Provide the [X, Y] coordinate of the cell's center where the given text is located.  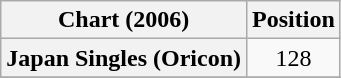
Japan Singles (Oricon) [124, 58]
Chart (2006) [124, 20]
Position [294, 20]
128 [294, 58]
